Capture the cell that displays the provided text and extract its [x, y] central coordinate. 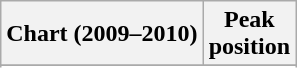
Chart (2009–2010) [102, 34]
Peakposition [249, 34]
